Find where the given text appears and provide that cell's center as [X, Y] coordinate. 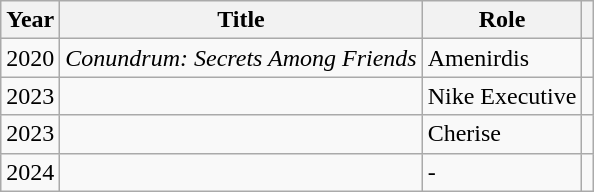
Year [30, 20]
Conundrum: Secrets Among Friends [241, 58]
Amenirdis [502, 58]
Cherise [502, 134]
- [502, 172]
Role [502, 20]
Title [241, 20]
2024 [30, 172]
2020 [30, 58]
Nike Executive [502, 96]
